Return the [X, Y] coordinate for the center point of the cell that contains the specified text.  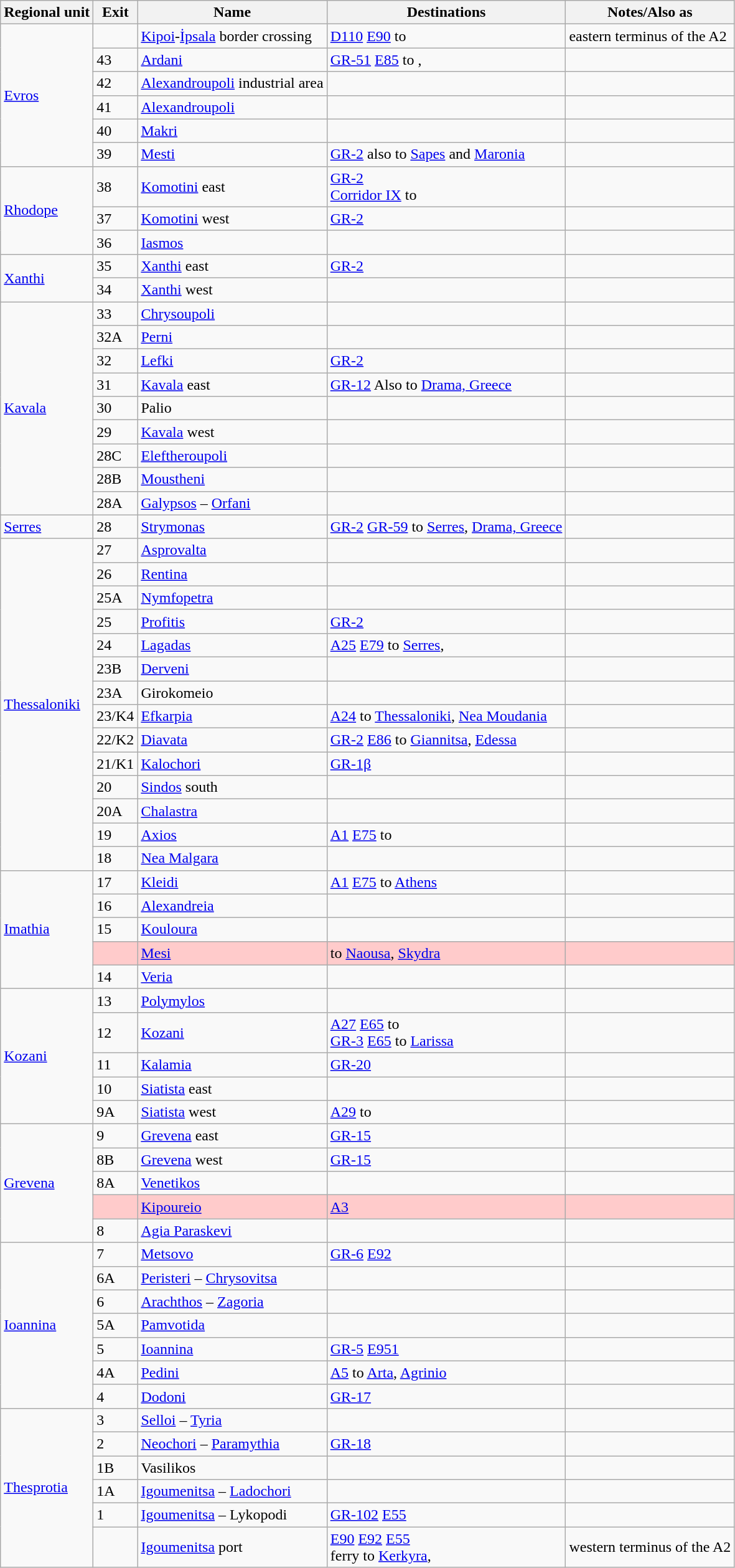
Kouloura [232, 929]
34 [116, 289]
Kavala east [232, 385]
24 [116, 645]
Xanthi west [232, 289]
Rentina [232, 574]
GR-20 [446, 1064]
GR-2 also to Sapes and Maronia [446, 154]
Serres [47, 527]
Kalochori [232, 764]
Lagadas [232, 645]
18 [116, 858]
Dodoni [232, 1396]
GR-51 E85 to , [446, 60]
GR-1β [446, 764]
43 [116, 60]
28B [116, 479]
Kipoureio [232, 1207]
1A [116, 1491]
Nea Malgara [232, 858]
19 [116, 835]
22/K2 [116, 740]
GR-2 GR-59 to Serres, Drama, Greece [446, 527]
Moustheni [232, 479]
Xanthi [47, 278]
Strymonas [232, 527]
D110 E90 to [446, 36]
eastern terminus of the A2 [650, 36]
Profitis [232, 621]
Imathia [47, 929]
Kipoi-İpsala border crossing [232, 36]
21/K1 [116, 764]
5 [116, 1349]
Derveni [232, 669]
Axios [232, 835]
to Naousa, Skydra [446, 953]
Girokomeio [232, 693]
A29 to [446, 1112]
Igoumenitsa – Lykopodi [232, 1515]
Exit [116, 12]
23B [116, 669]
Diavata [232, 740]
9A [116, 1112]
2 [116, 1444]
Notes/Also as [650, 12]
Igoumenitsa port [232, 1547]
Efkarpia [232, 716]
39 [116, 154]
A24 to Thessaloniki, Nea Moudania [446, 716]
Alexandroupoli [232, 107]
1B [116, 1467]
Iasmos [232, 242]
GR-17 [446, 1396]
33 [116, 313]
7 [116, 1254]
Alexandroupoli industrial area [232, 83]
Galypsos – Orfani [232, 503]
Siatista west [232, 1112]
Eleftheroupoli [232, 456]
16 [116, 906]
8B [116, 1160]
Thesprotia [47, 1488]
38 [116, 187]
A25 E79 to Serres, [446, 645]
8 [116, 1231]
Rhodope [47, 210]
32 [116, 361]
Kavala west [232, 432]
Destinations [446, 12]
5A [116, 1325]
Regional unit [47, 12]
A3 [446, 1207]
35 [116, 266]
Neochori – Paramythia [232, 1444]
10 [116, 1089]
Palio [232, 408]
Grevena west [232, 1160]
Veria [232, 977]
Evros [47, 95]
20 [116, 787]
26 [116, 574]
A5 to Arta, Agrinio [446, 1373]
GR-2 E86 to Giannitsa, Edessa [446, 740]
GR-5 E951 [446, 1349]
Siatista east [232, 1089]
Mesti [232, 154]
Ardani [232, 60]
Komotini west [232, 218]
23/K4 [116, 716]
36 [116, 242]
Xanthi east [232, 266]
4 [116, 1396]
27 [116, 550]
A1 E75 to [446, 835]
Polymylos [232, 1000]
6A [116, 1278]
Grevena [47, 1183]
13 [116, 1000]
28 [116, 527]
A27 E65 to GR-3 E65 to Larissa [446, 1032]
4A [116, 1373]
Komotini east [232, 187]
Kalamia [232, 1064]
Chalastra [232, 811]
Thessaloniki [47, 705]
Mesi [232, 953]
28C [116, 456]
western terminus of the A2 [650, 1547]
6 [116, 1302]
Selloi – Tyria [232, 1420]
GR-12 Also to Drama, Greece [446, 385]
Makri [232, 131]
25 [116, 621]
Vasilikos [232, 1467]
Chrysoupoli [232, 313]
29 [116, 432]
30 [116, 408]
Pedini [232, 1373]
32A [116, 337]
37 [116, 218]
GR-2Corridor IX to [446, 187]
E90 E92 E55ferry to Kerkyra, [446, 1547]
GR-18 [446, 1444]
23A [116, 693]
A1 E75 to Athens [446, 882]
Alexandreia [232, 906]
Arachthos – Zagoria [232, 1302]
9 [116, 1136]
Metsovo [232, 1254]
Lefki [232, 361]
GR-6 E92 [446, 1254]
Perni [232, 337]
31 [116, 385]
14 [116, 977]
20A [116, 811]
11 [116, 1064]
Kavala [47, 408]
42 [116, 83]
Kleidi [232, 882]
28A [116, 503]
3 [116, 1420]
Pamvotida [232, 1325]
41 [116, 107]
Grevena east [232, 1136]
Name [232, 12]
Igoumenitsa – Ladochori [232, 1491]
Peristeri – Chrysovitsa [232, 1278]
17 [116, 882]
Sindos south [232, 787]
8A [116, 1183]
GR-102 E55 [446, 1515]
1 [116, 1515]
40 [116, 131]
15 [116, 929]
Venetikos [232, 1183]
Asprovalta [232, 550]
25A [116, 598]
Nymfopetra [232, 598]
12 [116, 1032]
Agia Paraskevi [232, 1231]
